From the cell containing the given text, extract its center point as (x, y) coordinate. 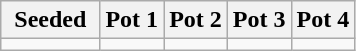
Pot 4 (323, 20)
Pot 3 (259, 20)
Pot 2 (196, 20)
Pot 1 (132, 20)
Seeded (50, 20)
